For the text-containing cell, return its midpoint in (x, y) coordinate format. 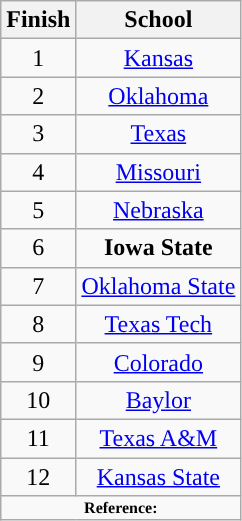
Finish (38, 20)
3 (38, 134)
Oklahoma (158, 96)
Texas A&M (158, 438)
Colorado (158, 362)
Texas (158, 134)
8 (38, 324)
Baylor (158, 400)
12 (38, 477)
5 (38, 210)
Reference: (121, 508)
Kansas State (158, 477)
Missouri (158, 172)
10 (38, 400)
9 (38, 362)
Kansas (158, 58)
Iowa State (158, 248)
2 (38, 96)
4 (38, 172)
School (158, 20)
Nebraska (158, 210)
11 (38, 438)
1 (38, 58)
Oklahoma State (158, 286)
6 (38, 248)
7 (38, 286)
Texas Tech (158, 324)
